Pinpoint the cell where the given text exists, returning its [x, y] midpoint coordinate. 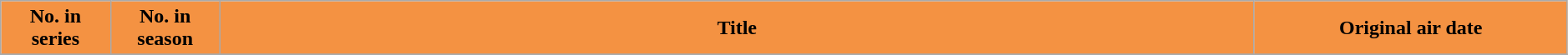
No. inseries [55, 28]
Title [737, 28]
Original air date [1410, 28]
No. inseason [165, 28]
